For the text-containing cell, return its midpoint in [x, y] coordinate format. 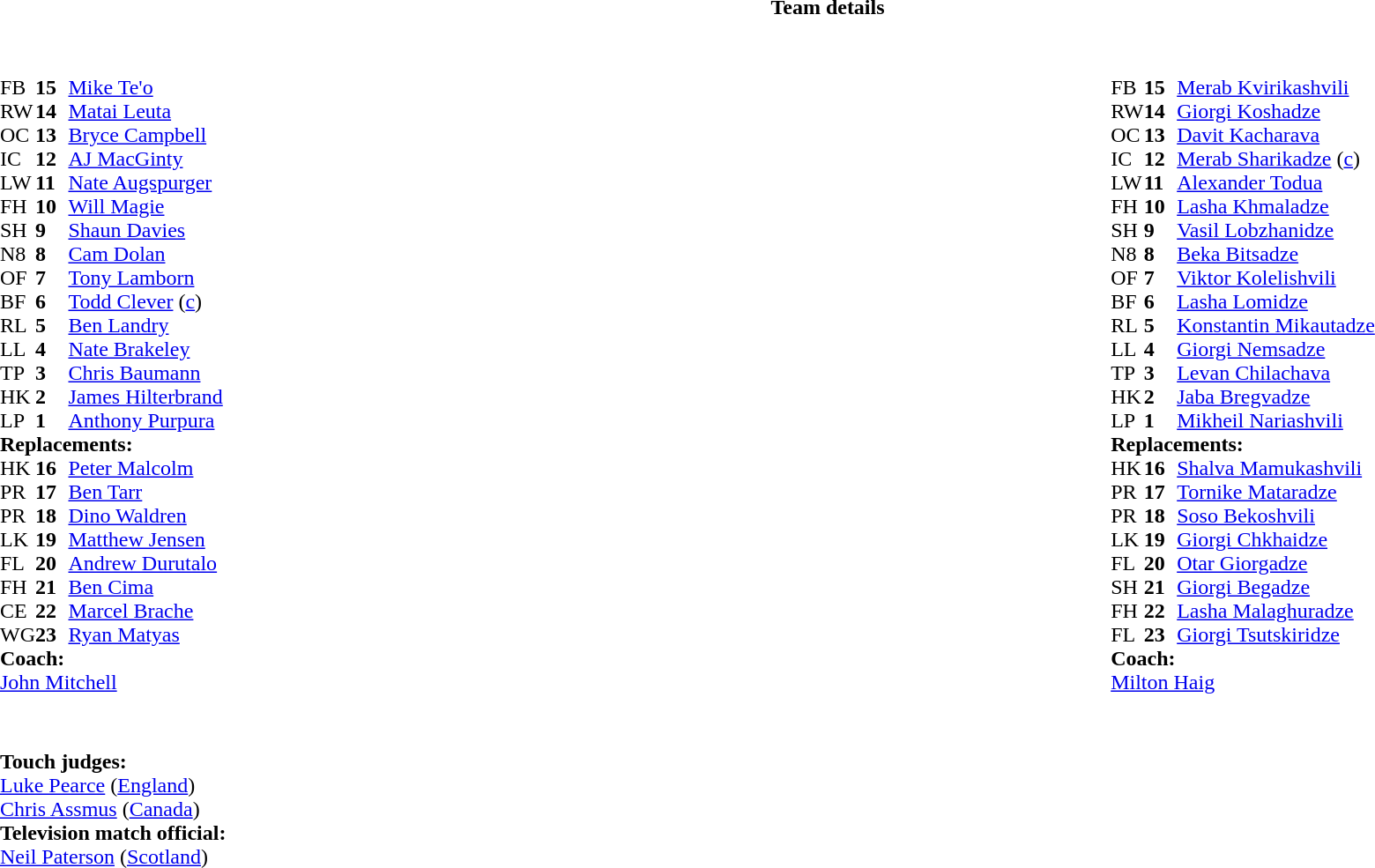
CE [18, 612]
Nate Augspurger [145, 183]
Milton Haig [1243, 682]
Viktor Kolelishvili [1276, 278]
Beka Bitsadze [1276, 254]
Andrew Durutalo [145, 564]
Will Magie [145, 206]
Soso Bekoshvili [1276, 516]
Shalva Mamukashvili [1276, 469]
Cam Dolan [145, 254]
Mike Te'o [145, 88]
Konstantin Mikautadze [1276, 326]
AJ MacGinty [145, 159]
Levan Chilachava [1276, 374]
Alexander Todua [1276, 183]
Ben Cima [145, 587]
Merab Kvirikashvili [1276, 88]
Otar Giorgadze [1276, 564]
Ben Landry [145, 326]
Merab Sharikadze (c) [1276, 159]
Lasha Khmaladze [1276, 206]
Giorgi Koshadze [1276, 111]
Chris Baumann [145, 374]
Ryan Matyas [145, 634]
Shaun Davies [145, 231]
Jaba Bregvadze [1276, 397]
Peter Malcolm [145, 469]
Marcel Brache [145, 612]
Nate Brakeley [145, 349]
Lasha Malaghuradze [1276, 612]
Mikheil Nariashvili [1276, 421]
Bryce Campbell [145, 136]
Giorgi Tsutskiridze [1276, 634]
Giorgi Chkhaidze [1276, 539]
Anthony Purpura [145, 421]
Tony Lamborn [145, 278]
Todd Clever (c) [145, 301]
Giorgi Nemsadze [1276, 349]
John Mitchell [111, 682]
Davit Kacharava [1276, 136]
Ben Tarr [145, 492]
WG [18, 634]
Matai Leuta [145, 111]
Giorgi Begadze [1276, 587]
James Hilterbrand [145, 397]
Tornike Mataradze [1276, 492]
Dino Waldren [145, 516]
Vasil Lobzhanidze [1276, 231]
Lasha Lomidze [1276, 301]
Matthew Jensen [145, 539]
